Capture the cell that displays the provided text and extract its (x, y) central coordinate. 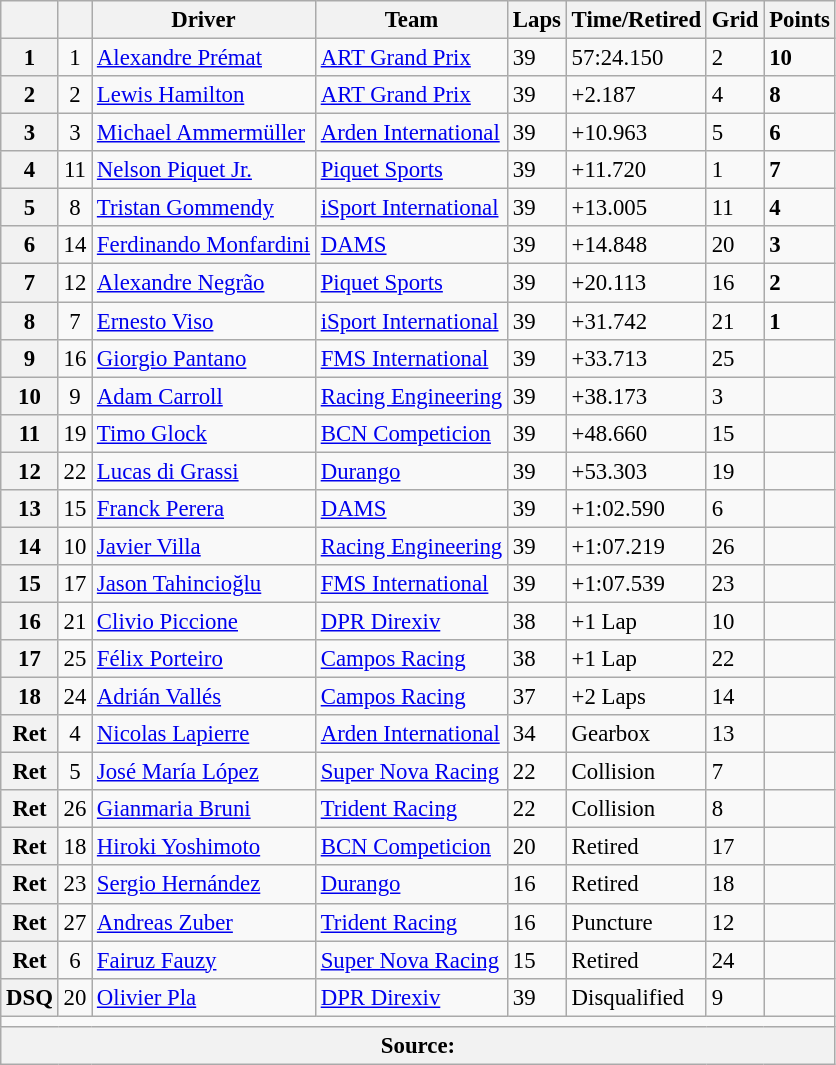
+48.660 (636, 433)
Adam Carroll (204, 396)
Nelson Piquet Jr. (204, 170)
Puncture (636, 922)
Félix Porteiro (204, 659)
Nicolas Lapierre (204, 734)
Driver (204, 20)
Jason Tahincioğlu (204, 584)
Ferdinando Monfardini (204, 245)
+11.720 (636, 170)
37 (538, 697)
Javier Villa (204, 546)
Gianmaria Bruni (204, 809)
Alexandre Prémat (204, 58)
+1:07.219 (636, 546)
Grid (734, 20)
DSQ (30, 997)
Timo Glock (204, 433)
Clivio Piccione (204, 621)
57:24.150 (636, 58)
+10.963 (636, 133)
José María López (204, 772)
Andreas Zuber (204, 922)
34 (538, 734)
Source: (418, 1046)
Fairuz Fauzy (204, 960)
+2.187 (636, 95)
Laps (538, 20)
Alexandre Negrão (204, 283)
Olivier Pla (204, 997)
+53.303 (636, 471)
Michael Ammermüller (204, 133)
+1:07.539 (636, 584)
Points (800, 20)
+13.005 (636, 208)
Disqualified (636, 997)
Franck Perera (204, 509)
+33.713 (636, 358)
+31.742 (636, 321)
Ernesto Viso (204, 321)
Gearbox (636, 734)
Tristan Gommendy (204, 208)
+20.113 (636, 283)
Hiroki Yoshimoto (204, 847)
Lewis Hamilton (204, 95)
+2 Laps (636, 697)
Adrián Vallés (204, 697)
Team (411, 20)
+1:02.590 (636, 509)
27 (74, 922)
Time/Retired (636, 20)
+14.848 (636, 245)
+38.173 (636, 396)
Giorgio Pantano (204, 358)
Lucas di Grassi (204, 471)
Sergio Hernández (204, 885)
